From the cell containing the given text, extract its center point as [x, y] coordinate. 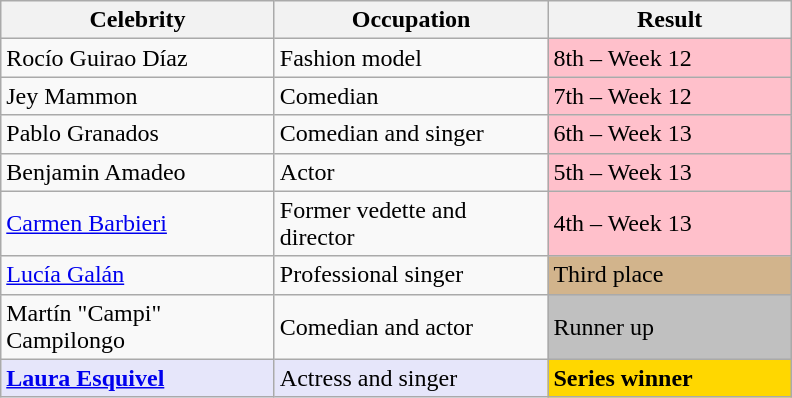
Third place [670, 275]
Benjamin Amadeo [138, 172]
Occupation [411, 20]
Jey Mammon [138, 96]
6th – Week 13 [670, 134]
Comedian and singer [411, 134]
7th – Week 12 [670, 96]
Actor [411, 172]
Comedian and actor [411, 326]
Runner up [670, 326]
4th – Week 13 [670, 224]
8th – Week 12 [670, 58]
Former vedette and director [411, 224]
Carmen Barbieri [138, 224]
Lucía Galán [138, 275]
Celebrity [138, 20]
Actress and singer [411, 378]
Professional singer [411, 275]
Fashion model [411, 58]
Comedian [411, 96]
Pablo Granados [138, 134]
Series winner [670, 378]
Laura Esquivel [138, 378]
Martín "Campi" Campilongo [138, 326]
5th – Week 13 [670, 172]
Rocío Guirao Díaz [138, 58]
Result [670, 20]
